Pinpoint the cell where the given text exists, returning its [X, Y] midpoint coordinate. 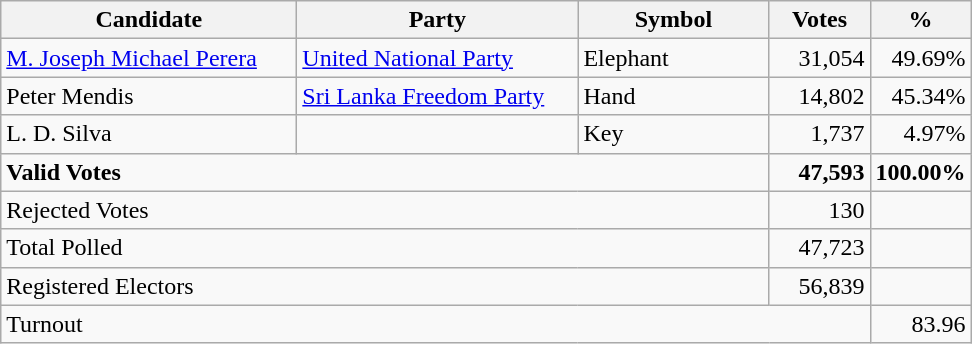
45.34% [920, 96]
Sri Lanka Freedom Party [438, 96]
83.96 [920, 324]
31,054 [820, 58]
Turnout [436, 324]
United National Party [438, 58]
Rejected Votes [385, 210]
% [920, 20]
Party [438, 20]
Hand [674, 96]
Registered Electors [385, 286]
14,802 [820, 96]
130 [820, 210]
Votes [820, 20]
47,723 [820, 248]
Elephant [674, 58]
Valid Votes [385, 172]
Key [674, 134]
M. Joseph Michael Perera [149, 58]
47,593 [820, 172]
56,839 [820, 286]
100.00% [920, 172]
L. D. Silva [149, 134]
Symbol [674, 20]
Candidate [149, 20]
Peter Mendis [149, 96]
49.69% [920, 58]
1,737 [820, 134]
Total Polled [385, 248]
4.97% [920, 134]
